Identify which cell holds the provided text, then report its [X, Y] central coordinate. 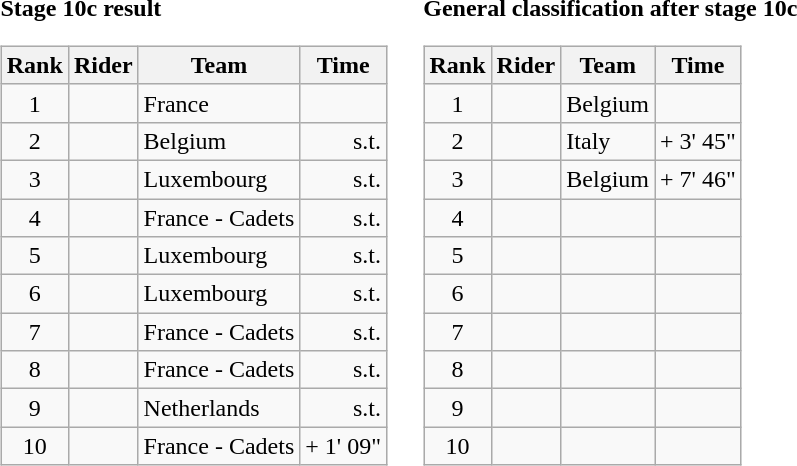
+ 1' 09" [344, 446]
+ 3' 45" [698, 141]
+ 7' 46" [698, 179]
France [219, 103]
Italy [608, 141]
Netherlands [219, 408]
